Search for the cell housing the specified text and yield its (X, Y) center coordinate. 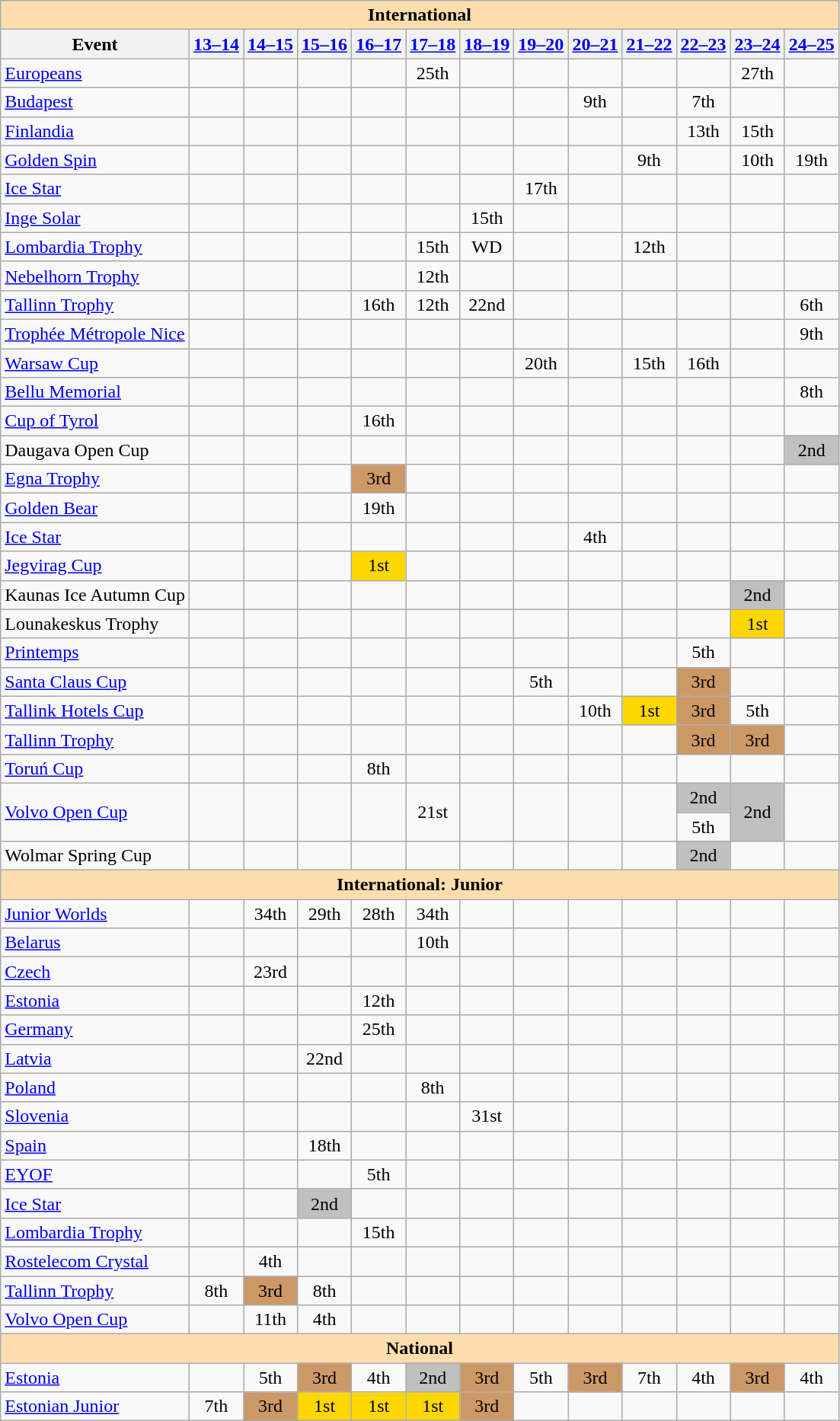
Event (95, 44)
31st (487, 1116)
21st (433, 812)
20–21 (596, 44)
Poland (95, 1087)
16–17 (379, 44)
17th (541, 189)
24–25 (812, 44)
23–24 (757, 44)
Trophée Métropole Nice (95, 334)
13th (704, 131)
Lounakeskus Trophy (95, 624)
6th (812, 305)
Rostelecom Crystal (95, 1261)
20th (541, 363)
Printemps (95, 653)
28th (379, 914)
Latvia (95, 1059)
Toruń Cup (95, 768)
Belarus (95, 943)
Spain (95, 1145)
Tallink Hotels Cup (95, 710)
Czech (95, 972)
19–20 (541, 44)
Bellu Memorial (95, 392)
Golden Spin (95, 160)
13–14 (216, 44)
29th (324, 914)
Inge Solar (95, 218)
27th (757, 73)
Budapest (95, 102)
17–18 (433, 44)
Jegvirag Cup (95, 566)
Slovenia (95, 1116)
Germany (95, 1030)
14–15 (271, 44)
International (420, 15)
21–22 (649, 44)
Golden Bear (95, 508)
Egna Trophy (95, 479)
Nebelhorn Trophy (95, 276)
Warsaw Cup (95, 363)
15–16 (324, 44)
Santa Claus Cup (95, 682)
Wolmar Spring Cup (95, 856)
22–23 (704, 44)
Finlandia (95, 131)
EYOF (95, 1174)
Daugava Open Cup (95, 450)
18th (324, 1145)
Europeans (95, 73)
Cup of Tyrol (95, 421)
Estonian Junior (95, 1407)
Kaunas Ice Autumn Cup (95, 595)
International: Junior (420, 885)
23rd (271, 972)
National (420, 1349)
18–19 (487, 44)
Junior Worlds (95, 914)
WD (487, 247)
11th (271, 1320)
